Search for the cell housing the specified text and yield its [X, Y] center coordinate. 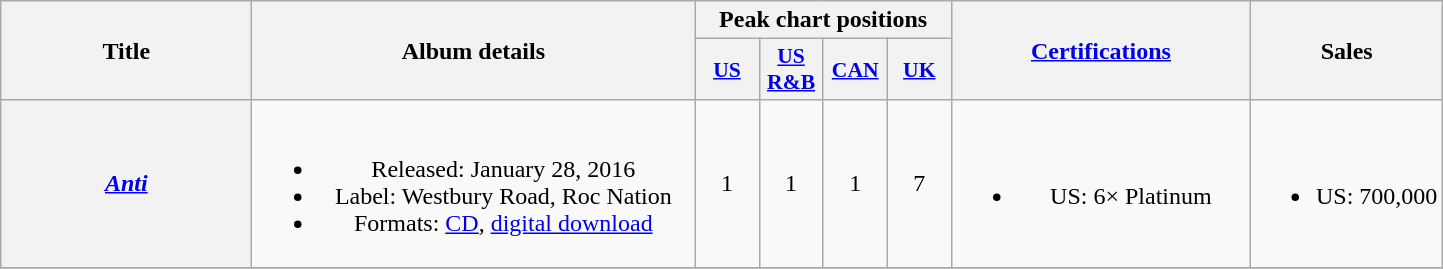
Album details [474, 50]
Sales [1346, 50]
UK [919, 70]
Released: January 28, 2016Label: Westbury Road, Roc NationFormats: CD, digital download [474, 184]
Certifications [1100, 50]
7 [919, 184]
US [727, 70]
Title [126, 50]
CAN [855, 70]
US: 6× Platinum [1100, 184]
Peak chart positions [823, 20]
US: 700,000 [1346, 184]
Anti [126, 184]
US R&B [791, 70]
